Provide the [x, y] coordinate of the cell's center where the given text is located.  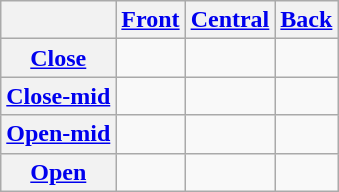
Central [230, 20]
Front [150, 20]
Open-mid [58, 134]
Close [58, 58]
Close-mid [58, 96]
Back [306, 20]
Open [58, 172]
